For the text-containing cell, return its midpoint in [X, Y] coordinate format. 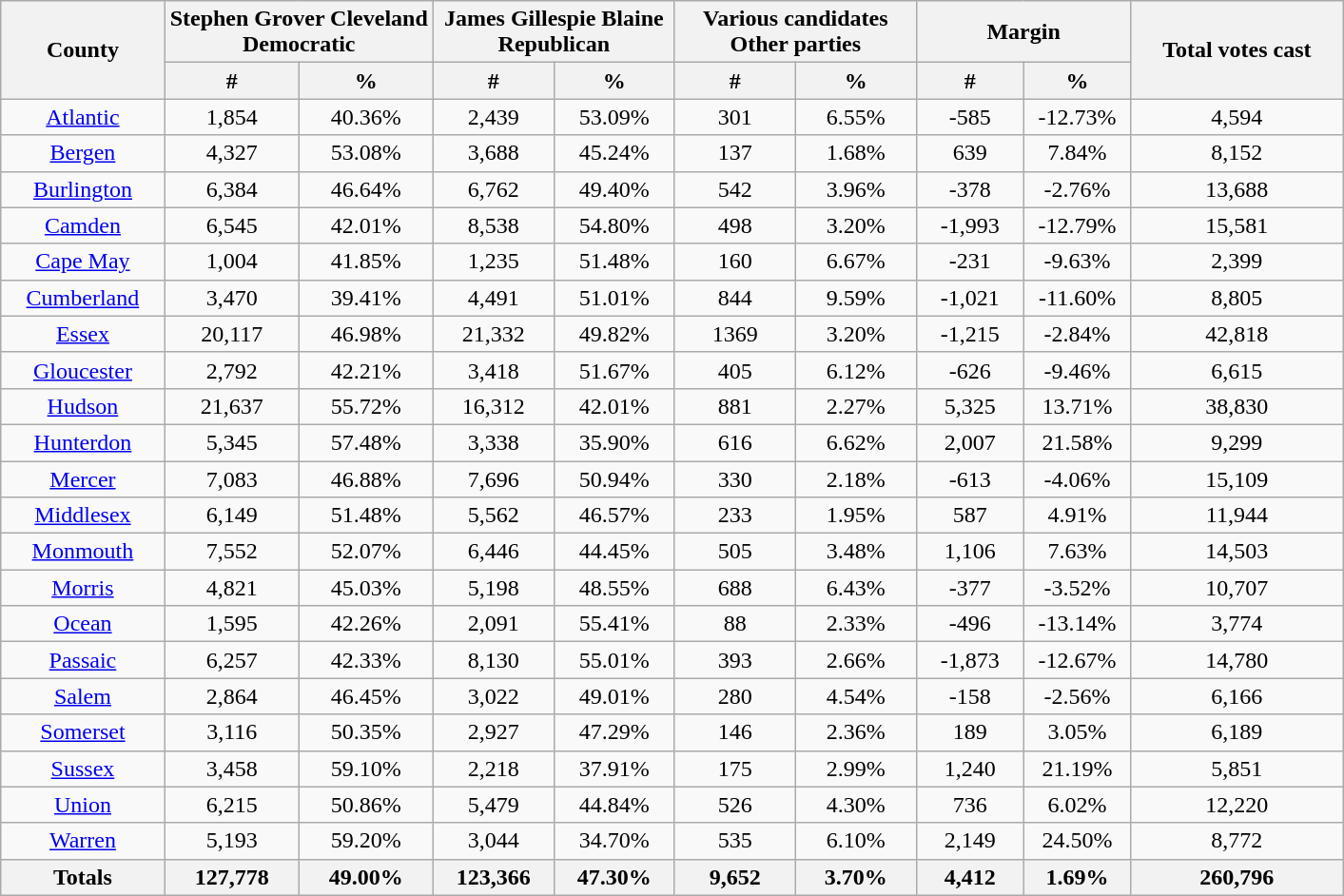
50.35% [365, 732]
688 [734, 588]
51.67% [614, 370]
4,491 [493, 298]
Gloucester [83, 370]
-585 [970, 117]
393 [734, 660]
Warren [83, 841]
Various candidatesOther parties [795, 32]
Essex [83, 334]
21.19% [1077, 769]
-2.76% [1077, 189]
505 [734, 552]
-1,873 [970, 660]
14,780 [1237, 660]
-1,215 [970, 334]
2,149 [970, 841]
7,696 [493, 478]
16,312 [493, 406]
5,479 [493, 805]
21,637 [232, 406]
2.27% [856, 406]
County [83, 49]
Cumberland [83, 298]
146 [734, 732]
-3.52% [1077, 588]
47.30% [614, 877]
-626 [970, 370]
123,366 [493, 877]
42,818 [1237, 334]
6,257 [232, 660]
6,166 [1237, 696]
-9.46% [1077, 370]
Monmouth [83, 552]
498 [734, 225]
10,707 [1237, 588]
8,772 [1237, 841]
21,332 [493, 334]
2,007 [970, 442]
2.18% [856, 478]
-613 [970, 478]
Margin [1023, 32]
46.88% [365, 478]
50.94% [614, 478]
6.43% [856, 588]
4.91% [1077, 516]
189 [970, 732]
6.62% [856, 442]
39.41% [365, 298]
53.09% [614, 117]
-2.56% [1077, 696]
20,117 [232, 334]
6.55% [856, 117]
6.67% [856, 262]
-13.14% [1077, 624]
4.54% [856, 696]
1,854 [232, 117]
6,615 [1237, 370]
542 [734, 189]
6,215 [232, 805]
4,327 [232, 153]
42.21% [365, 370]
-1,993 [970, 225]
6,446 [493, 552]
Morris [83, 588]
14,503 [1237, 552]
3,338 [493, 442]
1,240 [970, 769]
4,412 [970, 877]
47.29% [614, 732]
11,944 [1237, 516]
4.30% [856, 805]
2.66% [856, 660]
5,325 [970, 406]
3,458 [232, 769]
9,652 [734, 877]
Hunterdon [83, 442]
1.68% [856, 153]
2.99% [856, 769]
-1,021 [970, 298]
3,044 [493, 841]
6.02% [1077, 805]
46.57% [614, 516]
127,778 [232, 877]
6.10% [856, 841]
1,235 [493, 262]
4,821 [232, 588]
3.96% [856, 189]
Ocean [83, 624]
13,688 [1237, 189]
Cape May [83, 262]
3,688 [493, 153]
55.01% [614, 660]
3,470 [232, 298]
50.86% [365, 805]
844 [734, 298]
-4.06% [1077, 478]
-231 [970, 262]
Hudson [83, 406]
59.10% [365, 769]
Bergen [83, 153]
48.55% [614, 588]
Camden [83, 225]
35.90% [614, 442]
-377 [970, 588]
3.48% [856, 552]
-12.67% [1077, 660]
46.64% [365, 189]
301 [734, 117]
49.01% [614, 696]
2,864 [232, 696]
24.50% [1077, 841]
44.84% [614, 805]
53.08% [365, 153]
Somerset [83, 732]
2,218 [493, 769]
7,083 [232, 478]
5,851 [1237, 769]
-11.60% [1077, 298]
8,538 [493, 225]
-2.84% [1077, 334]
5,345 [232, 442]
1,106 [970, 552]
6,762 [493, 189]
6,384 [232, 189]
3.70% [856, 877]
45.24% [614, 153]
57.48% [365, 442]
6,545 [232, 225]
175 [734, 769]
535 [734, 841]
616 [734, 442]
3,022 [493, 696]
2,439 [493, 117]
46.98% [365, 334]
3,774 [1237, 624]
Total votes cast [1237, 49]
45.03% [365, 588]
6,149 [232, 516]
2.36% [856, 732]
49.00% [365, 877]
1.69% [1077, 877]
41.85% [365, 262]
Mercer [83, 478]
3.05% [1077, 732]
Union [83, 805]
2,927 [493, 732]
8,805 [1237, 298]
2,792 [232, 370]
44.45% [614, 552]
6.12% [856, 370]
7.84% [1077, 153]
8,130 [493, 660]
46.45% [365, 696]
2,399 [1237, 262]
Totals [83, 877]
13.71% [1077, 406]
42.33% [365, 660]
639 [970, 153]
9.59% [856, 298]
34.70% [614, 841]
-12.79% [1077, 225]
49.82% [614, 334]
587 [970, 516]
52.07% [365, 552]
88 [734, 624]
Passaic [83, 660]
4,594 [1237, 117]
280 [734, 696]
1369 [734, 334]
5,193 [232, 841]
233 [734, 516]
49.40% [614, 189]
9,299 [1237, 442]
Salem [83, 696]
5,562 [493, 516]
12,220 [1237, 805]
-12.73% [1077, 117]
Stephen Grover ClevelandDemocratic [299, 32]
Atlantic [83, 117]
1,595 [232, 624]
1.95% [856, 516]
-378 [970, 189]
51.01% [614, 298]
2.33% [856, 624]
1,004 [232, 262]
40.36% [365, 117]
Sussex [83, 769]
55.41% [614, 624]
7.63% [1077, 552]
2,091 [493, 624]
54.80% [614, 225]
James Gillespie BlaineRepublican [554, 32]
-9.63% [1077, 262]
3,418 [493, 370]
-158 [970, 696]
5,198 [493, 588]
-496 [970, 624]
6,189 [1237, 732]
7,552 [232, 552]
15,109 [1237, 478]
21.58% [1077, 442]
260,796 [1237, 877]
405 [734, 370]
38,830 [1237, 406]
Middlesex [83, 516]
42.26% [365, 624]
330 [734, 478]
3,116 [232, 732]
15,581 [1237, 225]
160 [734, 262]
137 [734, 153]
Burlington [83, 189]
526 [734, 805]
736 [970, 805]
881 [734, 406]
8,152 [1237, 153]
55.72% [365, 406]
59.20% [365, 841]
37.91% [614, 769]
